Search for the cell housing the specified text and yield its [X, Y] center coordinate. 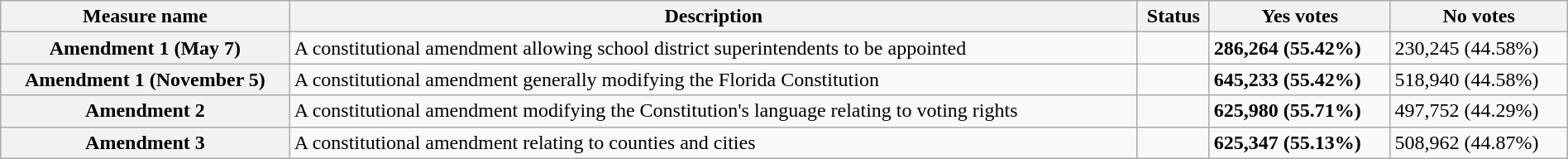
A constitutional amendment allowing school district superintendents to be appointed [713, 48]
508,962 (44.87%) [1479, 142]
625,980 (55.71%) [1300, 111]
Amendment 1 (November 5) [146, 79]
625,347 (55.13%) [1300, 142]
Amendment 1 (May 7) [146, 48]
230,245 (44.58%) [1479, 48]
Measure name [146, 17]
286,264 (55.42%) [1300, 48]
No votes [1479, 17]
Status [1173, 17]
497,752 (44.29%) [1479, 111]
A constitutional amendment relating to counties and cities [713, 142]
518,940 (44.58%) [1479, 79]
Description [713, 17]
645,233 (55.42%) [1300, 79]
Yes votes [1300, 17]
Amendment 2 [146, 111]
A constitutional amendment modifying the Constitution's language relating to voting rights [713, 111]
A constitutional amendment generally modifying the Florida Constitution [713, 79]
Amendment 3 [146, 142]
